Provide the [x, y] coordinate of the cell's center where the given text is located.  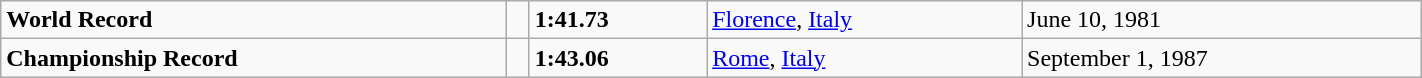
1:41.73 [618, 20]
June 10, 1981 [1222, 20]
Florence, Italy [864, 20]
World Record [254, 20]
September 1, 1987 [1222, 58]
Championship Record [254, 58]
1:43.06 [618, 58]
Rome, Italy [864, 58]
